Scan for the cell matching the given text and deliver its (x, y) coordinate at center. 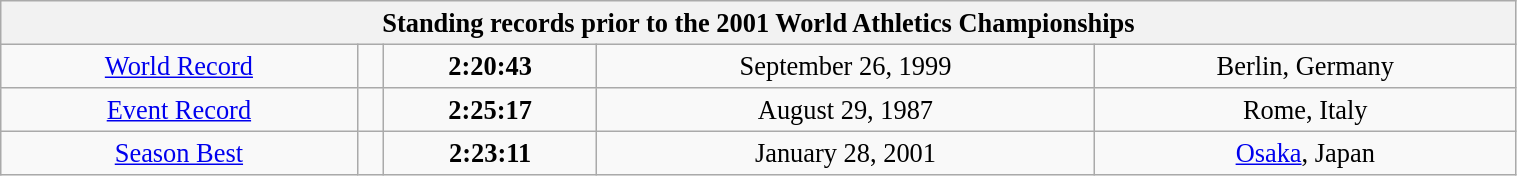
Standing records prior to the 2001 World Athletics Championships (758, 22)
Rome, Italy (1305, 109)
Event Record (179, 109)
January 28, 2001 (845, 153)
World Record (179, 66)
August 29, 1987 (845, 109)
2:25:17 (490, 109)
2:23:11 (490, 153)
2:20:43 (490, 66)
September 26, 1999 (845, 66)
Season Best (179, 153)
Berlin, Germany (1305, 66)
Osaka, Japan (1305, 153)
